Return the [x, y] coordinate for the center point of the cell that contains the specified text.  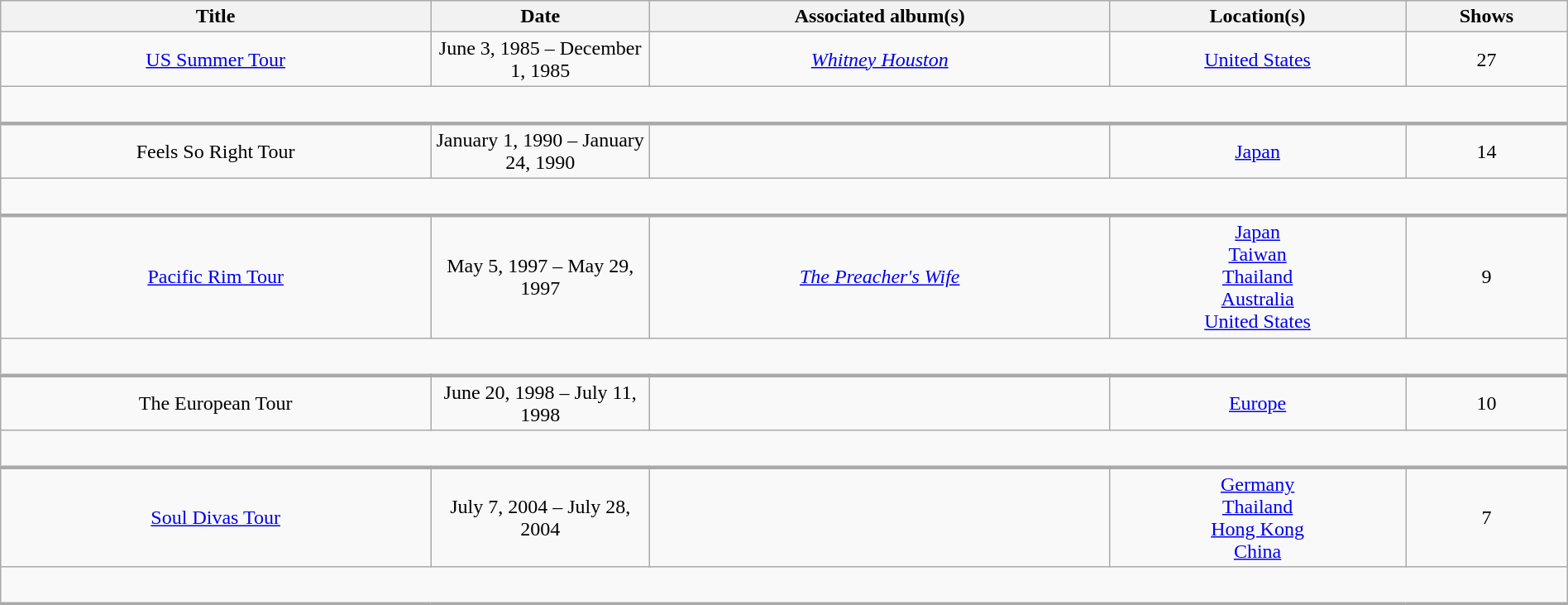
June 3, 1985 – December 1, 1985 [541, 60]
January 1, 1990 – January 24, 1990 [541, 151]
Soul Divas Tour [216, 518]
Europe [1258, 402]
May 5, 1997 – May 29, 1997 [541, 276]
Shows [1487, 17]
JapanTaiwanThailandAustraliaUnited States [1258, 276]
July 7, 2004 – July 28, 2004 [541, 518]
10 [1487, 402]
Associated album(s) [880, 17]
Pacific Rim Tour [216, 276]
9 [1487, 276]
United States [1258, 60]
The Preacher's Wife [880, 276]
Whitney Houston [880, 60]
June 20, 1998 – July 11, 1998 [541, 402]
27 [1487, 60]
14 [1487, 151]
Japan [1258, 151]
Feels So Right Tour [216, 151]
GermanyThailandHong KongChina [1258, 518]
US Summer Tour [216, 60]
The European Tour [216, 402]
Date [541, 17]
Title [216, 17]
Location(s) [1258, 17]
7 [1487, 518]
